Search for the cell housing the specified text and yield its [x, y] center coordinate. 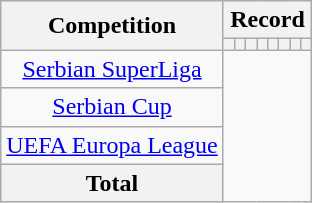
Serbian Cup [112, 107]
Total [112, 183]
UEFA Europa League [112, 145]
Competition [112, 26]
Serbian SuperLiga [112, 69]
Record [267, 20]
